Identify which cell holds the provided text, then report its [X, Y] central coordinate. 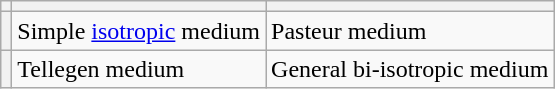
Pasteur medium [410, 31]
General bi-isotropic medium [410, 69]
Simple isotropic medium [139, 31]
Tellegen medium [139, 69]
